Pinpoint the cell where the given text exists, returning its [x, y] midpoint coordinate. 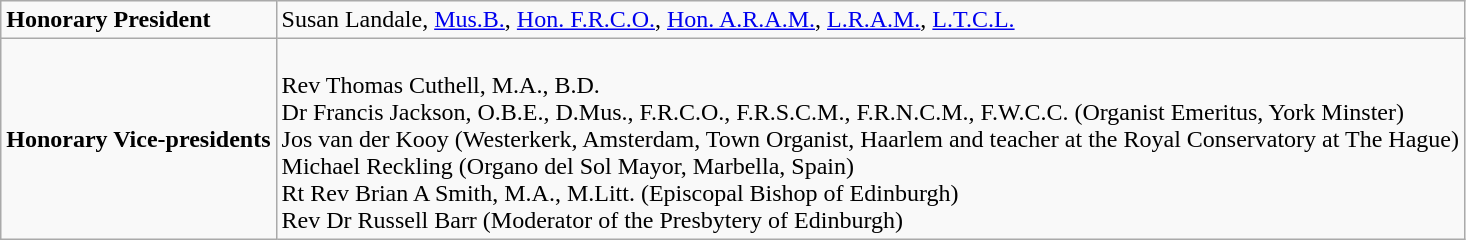
Honorary Vice-presidents [138, 139]
Honorary President [138, 20]
Susan Landale, Mus.B., Hon. F.R.C.O., Hon. A.R.A.M., L.R.A.M., L.T.C.L. [870, 20]
